Detect which cell encompasses the target text, then output its [x, y] center coordinate. 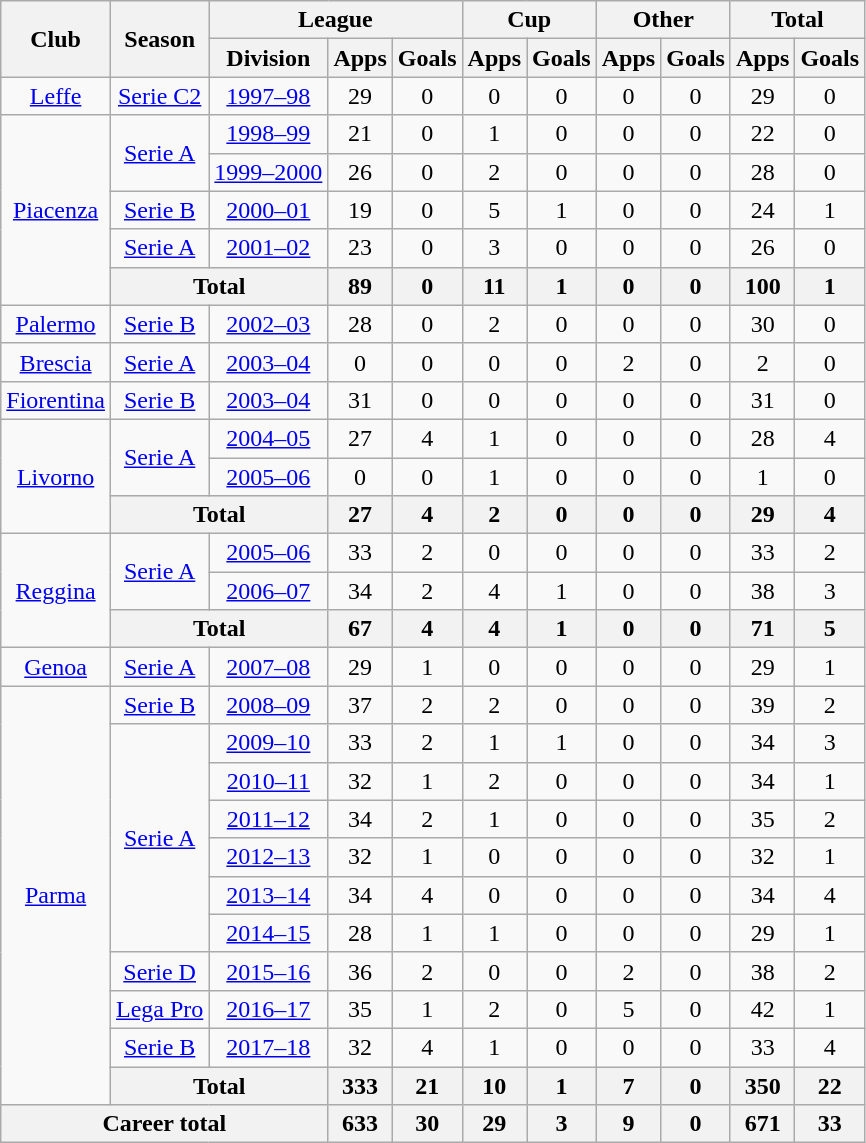
2006–07 [268, 591]
1999–2000 [268, 172]
24 [762, 210]
Brescia [56, 362]
Season [159, 39]
71 [762, 629]
Division [268, 58]
Other [663, 20]
23 [360, 248]
2015–16 [268, 971]
Parma [56, 896]
89 [360, 286]
Fiorentina [56, 400]
2009–10 [268, 743]
19 [360, 210]
League [336, 20]
2000–01 [268, 210]
333 [360, 1085]
350 [762, 1085]
Palermo [56, 324]
633 [360, 1124]
Serie D [159, 971]
1997–98 [268, 96]
9 [628, 1124]
Club [56, 39]
2012–13 [268, 857]
671 [762, 1124]
2017–18 [268, 1047]
1998–99 [268, 134]
67 [360, 629]
37 [360, 705]
2016–17 [268, 1009]
Leffe [56, 96]
Reggina [56, 591]
11 [494, 286]
Livorno [56, 476]
39 [762, 705]
36 [360, 971]
42 [762, 1009]
Career total [164, 1124]
2004–05 [268, 438]
2010–11 [268, 781]
2014–15 [268, 933]
Serie C2 [159, 96]
7 [628, 1085]
2011–12 [268, 819]
Piacenza [56, 210]
2001–02 [268, 248]
Lega Pro [159, 1009]
100 [762, 286]
2007–08 [268, 667]
10 [494, 1085]
2002–03 [268, 324]
2013–14 [268, 895]
Genoa [56, 667]
Cup [529, 20]
2008–09 [268, 705]
